Find where the given text appears and provide that cell's center as (X, Y) coordinate. 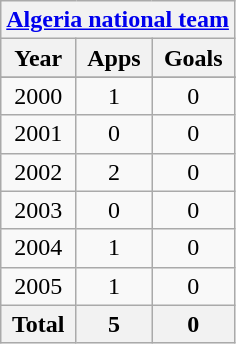
2004 (38, 248)
2000 (38, 96)
2001 (38, 134)
Algeria national team (118, 20)
2002 (38, 172)
5 (114, 324)
Goals (193, 58)
2003 (38, 210)
Apps (114, 58)
2 (114, 172)
2005 (38, 286)
Total (38, 324)
Year (38, 58)
